Output the [x, y] coordinate of the center of the cell containing the given text.  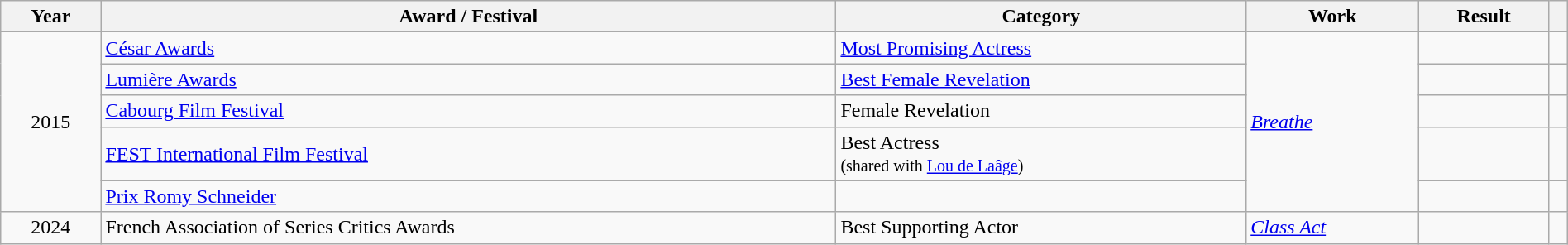
Lumière Awards [468, 79]
Cabourg Film Festival [468, 111]
Female Revelation [1041, 111]
Best Actress (shared with Lou de Laâge) [1041, 154]
Prix Romy Schneider [468, 196]
César Awards [468, 48]
French Association of Series Critics Awards [468, 228]
FEST International Film Festival [468, 154]
Most Promising Actress [1041, 48]
Breathe [1333, 122]
Result [1484, 17]
Work [1333, 17]
Best Supporting Actor [1041, 228]
Award / Festival [468, 17]
Category [1041, 17]
2015 [51, 122]
Year [51, 17]
Class Act [1333, 228]
Best Female Revelation [1041, 79]
2024 [51, 228]
